Return the (X, Y) coordinate for the center point of the cell that contains the specified text.  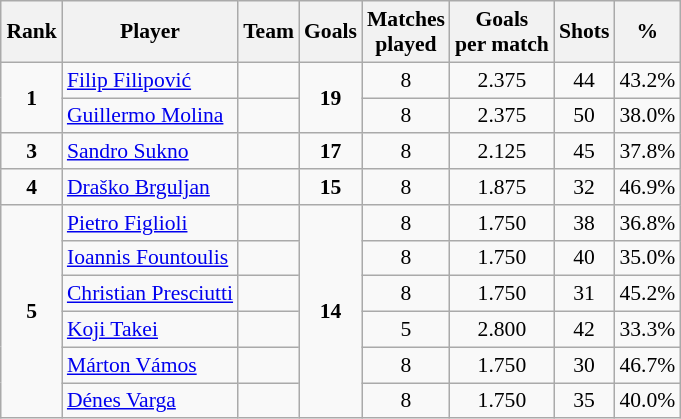
4 (32, 187)
Koji Takei (150, 330)
40.0% (647, 401)
42 (584, 330)
Sandro Sukno (150, 152)
Player (150, 32)
50 (584, 116)
31 (584, 294)
Matchesplayed (406, 32)
1.875 (502, 187)
Márton Vámos (150, 365)
30 (584, 365)
Goals (330, 32)
Goalsper match (502, 32)
19 (330, 98)
46.9% (647, 187)
35.0% (647, 258)
% (647, 32)
38.0% (647, 116)
17 (330, 152)
Dénes Varga (150, 401)
2.800 (502, 330)
37.8% (647, 152)
1 (32, 98)
2.125 (502, 152)
3 (32, 152)
45.2% (647, 294)
46.7% (647, 365)
Filip Filipović (150, 80)
14 (330, 312)
40 (584, 258)
Team (268, 32)
Shots (584, 32)
Guillermo Molina (150, 116)
36.8% (647, 223)
43.2% (647, 80)
32 (584, 187)
15 (330, 187)
Rank (32, 32)
44 (584, 80)
Draško Brguljan (150, 187)
35 (584, 401)
45 (584, 152)
38 (584, 223)
33.3% (647, 330)
Ioannis Fountoulis (150, 258)
Christian Presciutti (150, 294)
Pietro Figlioli (150, 223)
